For the text-containing cell, return its midpoint in [X, Y] coordinate format. 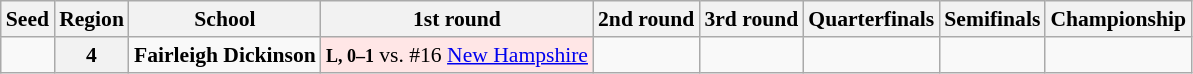
1st round [457, 19]
Championship [1118, 19]
Seed [28, 19]
4 [92, 55]
2nd round [646, 19]
Region [92, 19]
3rd round [751, 19]
Semifinals [992, 19]
School [225, 19]
Quarterfinals [871, 19]
Fairleigh Dickinson [225, 55]
L, 0–1 vs. #16 New Hampshire [457, 55]
